Capture the cell that displays the provided text and extract its [X, Y] central coordinate. 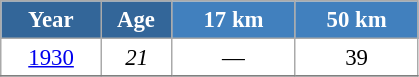
21 [136, 58]
1930 [52, 58]
Year [52, 20]
50 km [356, 20]
— [234, 58]
17 km [234, 20]
39 [356, 58]
Age [136, 20]
